Provide the (x, y) coordinate of the cell's center where the given text is located.  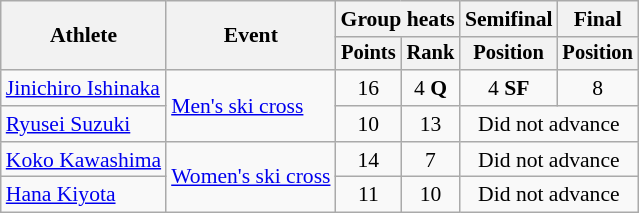
Group heats (398, 19)
Hana Kiyota (84, 195)
4 SF (509, 88)
14 (369, 160)
7 (430, 160)
Points (369, 54)
4 Q (430, 88)
Semifinal (509, 19)
8 (598, 88)
Koko Kawashima (84, 160)
Event (250, 36)
Men's ski cross (250, 106)
16 (369, 88)
Women's ski cross (250, 178)
Athlete (84, 36)
Final (598, 19)
Rank (430, 54)
11 (369, 195)
Ryusei Suzuki (84, 124)
Jinichiro Ishinaka (84, 88)
13 (430, 124)
